Determine the (x, y) coordinate at the center of the cell enclosing the given text.  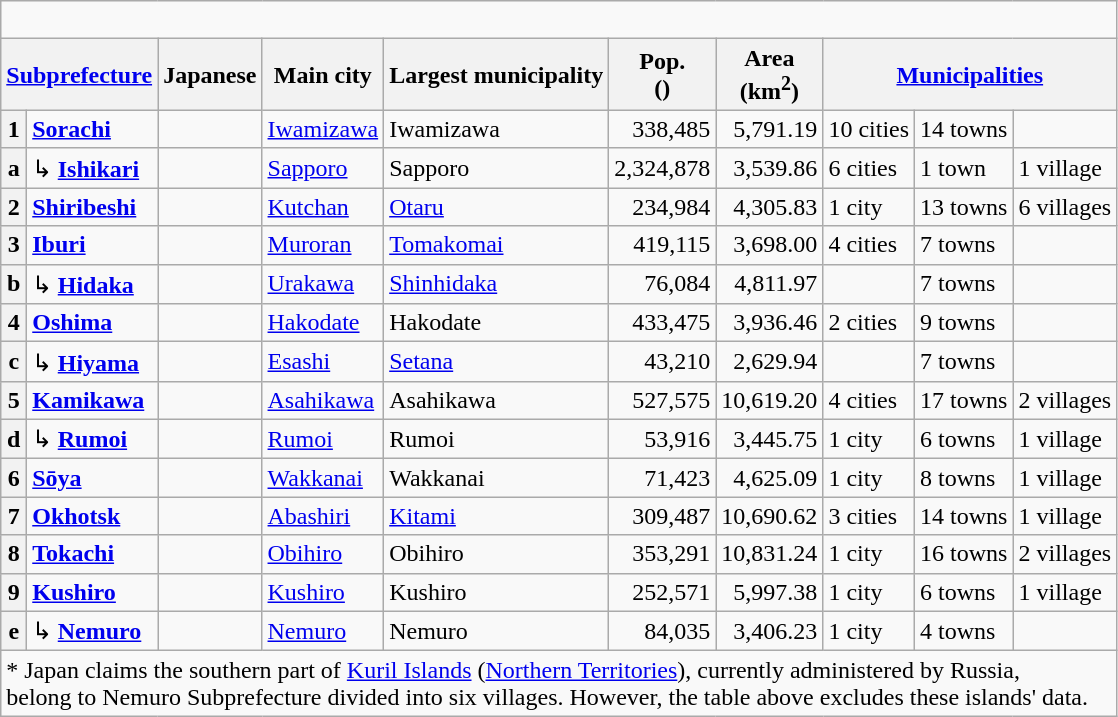
10,831.24 (770, 554)
5 (14, 400)
433,475 (662, 323)
17 towns (964, 400)
Shiribeshi (92, 207)
Shinhidaka (496, 284)
Subprefecture (80, 75)
10,619.20 (770, 400)
Area(km2) (770, 75)
4 towns (964, 631)
Japanese (210, 75)
a (14, 168)
Setana (496, 362)
Pop.() (662, 75)
2,629.94 (770, 362)
3,539.86 (770, 168)
234,984 (662, 207)
1 (14, 129)
84,035 (662, 631)
71,423 (662, 478)
↳ Rumoi (92, 439)
53,916 (662, 439)
Sōya (92, 478)
↳ Ishikari (92, 168)
5,997.38 (770, 592)
6 villages (1065, 207)
3,445.75 (770, 439)
Esashi (323, 362)
3,406.23 (770, 631)
e (14, 631)
8 (14, 554)
Muroran (323, 245)
10 cities (869, 129)
309,487 (662, 516)
43,210 (662, 362)
Okhotsk (92, 516)
9 (14, 592)
Tomakomai (496, 245)
2 cities (869, 323)
5,791.19 (770, 129)
1 town (964, 168)
3,936.46 (770, 323)
338,485 (662, 129)
3,698.00 (770, 245)
Largest municipality (496, 75)
c (14, 362)
7 (14, 516)
3 (14, 245)
↳ Nemuro (92, 631)
Iburi (92, 245)
16 towns (964, 554)
Kamikawa (92, 400)
527,575 (662, 400)
4 (14, 323)
Urakawa (323, 284)
3 cities (869, 516)
Tokachi (92, 554)
2,324,878 (662, 168)
76,084 (662, 284)
353,291 (662, 554)
Municipalities (970, 75)
4,625.09 (770, 478)
Main city (323, 75)
9 towns (964, 323)
b (14, 284)
d (14, 439)
2 (14, 207)
10,690.62 (770, 516)
4,811.97 (770, 284)
Sorachi (92, 129)
↳ Hiyama (92, 362)
Kitami (496, 516)
8 towns (964, 478)
Oshima (92, 323)
Otaru (496, 207)
13 towns (964, 207)
252,571 (662, 592)
6 (14, 478)
Kutchan (323, 207)
419,115 (662, 245)
Abashiri (323, 516)
6 cities (869, 168)
↳ Hidaka (92, 284)
4,305.83 (770, 207)
